Determine the (X, Y) coordinate at the center of the cell enclosing the given text.  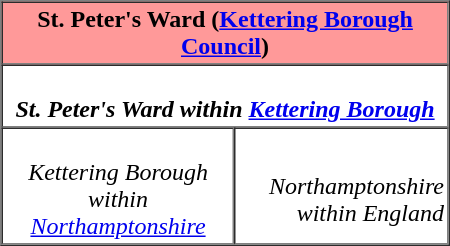
St. Peter's Ward within Kettering Borough (226, 96)
Kettering Borough within Northamptonshire (118, 186)
St. Peter's Ward (Kettering Borough Council) (226, 34)
Northamptonshire within England (342, 186)
